Return the (X, Y) coordinate for the center point of the cell that contains the specified text.  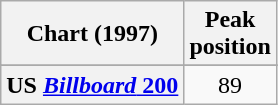
Peakposition (230, 34)
Chart (1997) (92, 34)
89 (230, 85)
US Billboard 200 (92, 85)
